Search for the cell housing the specified text and yield its [X, Y] center coordinate. 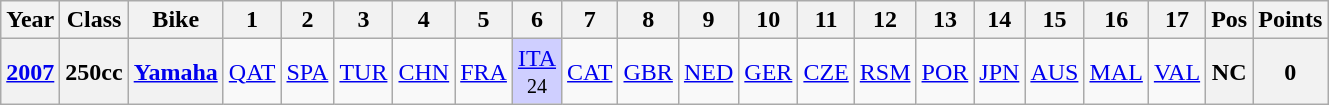
VAL [1176, 72]
1 [252, 20]
7 [590, 20]
NED [708, 72]
8 [648, 20]
NC [1230, 72]
AUS [1054, 72]
JPN [1000, 72]
SPA [308, 72]
14 [1000, 20]
GER [768, 72]
250cc [94, 72]
15 [1054, 20]
Yamaha [176, 72]
FRA [484, 72]
13 [945, 20]
MAL [1116, 72]
ITA24 [536, 72]
Class [94, 20]
Year [30, 20]
10 [768, 20]
12 [885, 20]
CZE [826, 72]
Pos [1230, 20]
4 [424, 20]
17 [1176, 20]
Bike [176, 20]
16 [1116, 20]
2007 [30, 72]
6 [536, 20]
Points [1290, 20]
POR [945, 72]
CHN [424, 72]
5 [484, 20]
GBR [648, 72]
CAT [590, 72]
11 [826, 20]
TUR [364, 72]
3 [364, 20]
0 [1290, 72]
QAT [252, 72]
9 [708, 20]
2 [308, 20]
RSM [885, 72]
